Detect which cell encompasses the target text, then output its (X, Y) center coordinate. 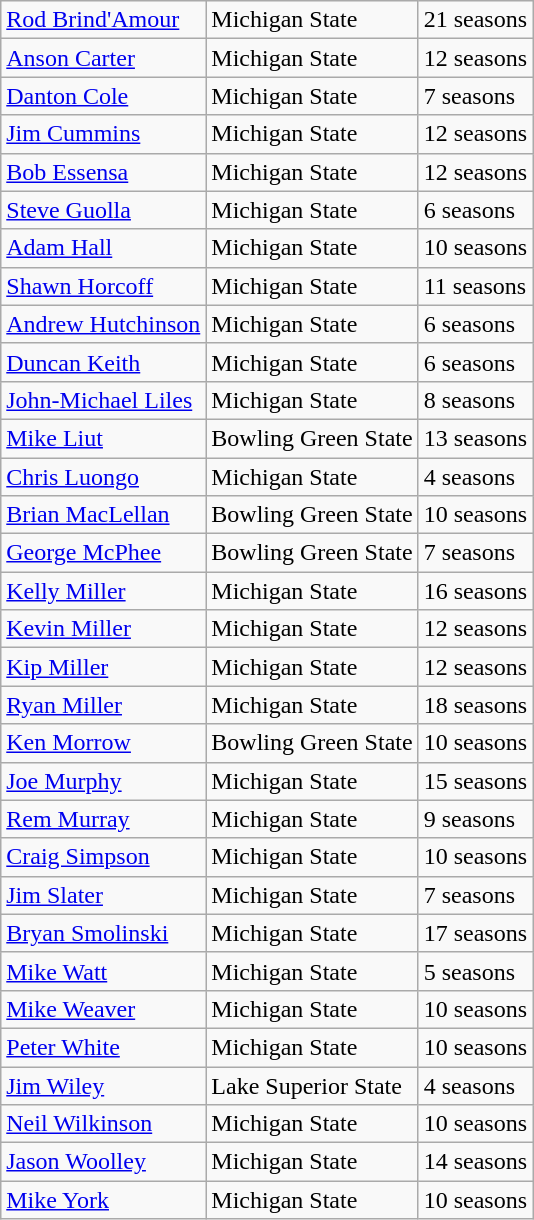
Andrew Hutchinson (104, 324)
Brian MacLellan (104, 515)
Kelly Miller (104, 591)
Shawn Horcoff (104, 286)
Kip Miller (104, 667)
Kevin Miller (104, 629)
8 seasons (475, 400)
Jim Cummins (104, 134)
9 seasons (475, 819)
11 seasons (475, 286)
Ken Morrow (104, 743)
13 seasons (475, 438)
Mike Liut (104, 438)
Danton Cole (104, 96)
14 seasons (475, 1162)
Joe Murphy (104, 781)
Lake Superior State (312, 1085)
Ryan Miller (104, 705)
18 seasons (475, 705)
Jim Wiley (104, 1085)
Bryan Smolinski (104, 933)
Jim Slater (104, 895)
Steve Guolla (104, 210)
Mike Weaver (104, 1009)
John-Michael Liles (104, 400)
Mike Watt (104, 971)
Rod Brind'Amour (104, 20)
21 seasons (475, 20)
Adam Hall (104, 248)
Chris Luongo (104, 477)
5 seasons (475, 971)
Craig Simpson (104, 857)
Jason Woolley (104, 1162)
Peter White (104, 1047)
Anson Carter (104, 58)
Mike York (104, 1200)
Neil Wilkinson (104, 1124)
Bob Essensa (104, 172)
15 seasons (475, 781)
Duncan Keith (104, 362)
Rem Murray (104, 819)
16 seasons (475, 591)
17 seasons (475, 933)
George McPhee (104, 553)
